Provide the (X, Y) coordinate of the cell's center where the given text is located.  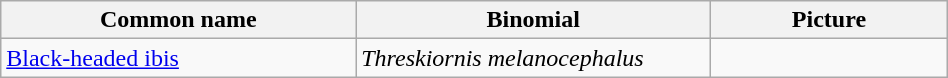
Picture (830, 20)
Threskiornis melanocephalus (534, 58)
Common name (178, 20)
Black-headed ibis (178, 58)
Binomial (534, 20)
